Search for the cell housing the specified text and yield its (x, y) center coordinate. 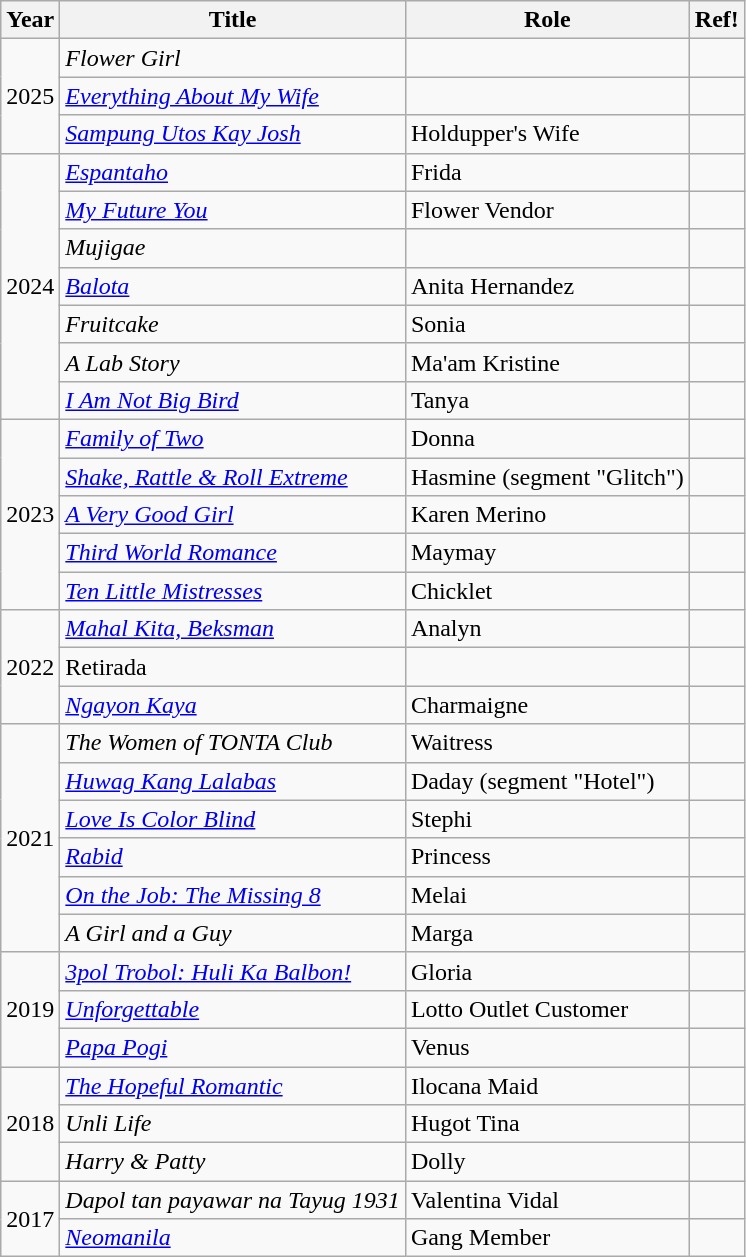
Year (30, 20)
Huwag Kang Lalabas (233, 781)
Ngayon Kaya (233, 705)
Harry & Patty (233, 1162)
Papa Pogi (233, 1047)
3pol Trobol: Huli Ka Balbon! (233, 971)
Waitress (547, 743)
Everything About My Wife (233, 96)
2022 (30, 667)
Dolly (547, 1162)
Ma'am Kristine (547, 362)
Mujigae (233, 248)
Balota (233, 286)
Tanya (547, 400)
2024 (30, 286)
Analyn (547, 629)
Ref! (716, 20)
Maymay (547, 553)
Ilocana Maid (547, 1085)
Unli Life (233, 1124)
2025 (30, 96)
Charmaigne (547, 705)
Love Is Color Blind (233, 819)
Chicklet (547, 591)
On the Job: The Missing 8 (233, 895)
I Am Not Big Bird (233, 400)
2023 (30, 514)
2019 (30, 1009)
Daday (segment "Hotel") (547, 781)
Anita Hernandez (547, 286)
Venus (547, 1047)
Hugot Tina (547, 1124)
Sampung Utos Kay Josh (233, 134)
Marga (547, 933)
Unforgettable (233, 1009)
Rabid (233, 857)
A Lab Story (233, 362)
Hasmine (segment "Glitch") (547, 477)
Shake, Rattle & Roll Extreme (233, 477)
2018 (30, 1123)
The Hopeful Romantic (233, 1085)
Ten Little Mistresses (233, 591)
Role (547, 20)
Frida (547, 172)
Gang Member (547, 1238)
Donna (547, 438)
Gloria (547, 971)
Family of Two (233, 438)
Lotto Outlet Customer (547, 1009)
Stephi (547, 819)
Title (233, 20)
Karen Merino (547, 515)
The Women of TONTA Club (233, 743)
A Girl and a Guy (233, 933)
Holdupper's Wife (547, 134)
A Very Good Girl (233, 515)
Third World Romance (233, 553)
Sonia (547, 324)
Neomanila (233, 1238)
Flower Vendor (547, 210)
Princess (547, 857)
My Future You (233, 210)
Mahal Kita, Beksman (233, 629)
Valentina Vidal (547, 1200)
Fruitcake (233, 324)
2017 (30, 1219)
Retirada (233, 667)
Espantaho (233, 172)
Melai (547, 895)
Dapol tan payawar na Tayug 1931 (233, 1200)
2021 (30, 838)
Flower Girl (233, 58)
